Scan for the cell matching the given text and deliver its (X, Y) coordinate at center. 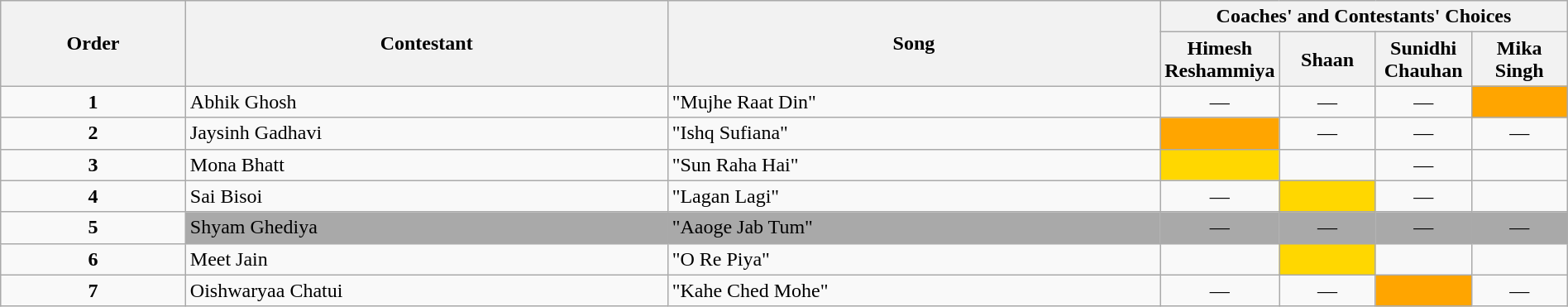
"Kahe Ched Mohe" (914, 290)
Sai Bisoi (427, 196)
Jaysinh Gadhavi (427, 133)
Mona Bhatt (427, 165)
6 (93, 259)
Shaan (1327, 60)
"Lagan Lagi" (914, 196)
"O Re Piya" (914, 259)
"Mujhe Raat Din" (914, 102)
Abhik Ghosh (427, 102)
5 (93, 228)
Shyam Ghediya (427, 228)
Mika Singh (1519, 60)
Contestant (427, 43)
4 (93, 196)
Song (914, 43)
Sunidhi Chauhan (1423, 60)
2 (93, 133)
7 (93, 290)
Meet Jain (427, 259)
Himesh Reshammiya (1220, 60)
"Aaoge Jab Tum" (914, 228)
3 (93, 165)
"Sun Raha Hai" (914, 165)
"Ishq Sufiana" (914, 133)
Coaches' and Contestants' Choices (1365, 17)
Oishwaryaa Chatui (427, 290)
1 (93, 102)
Order (93, 43)
